Capture the cell that displays the provided text and extract its (X, Y) central coordinate. 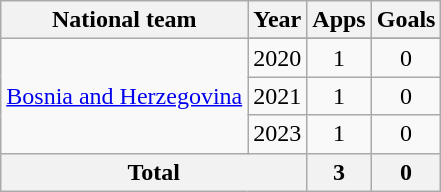
2023 (278, 134)
3 (339, 172)
National team (124, 20)
2021 (278, 96)
2020 (278, 58)
Total (154, 172)
Year (278, 20)
Bosnia and Herzegovina (124, 96)
Apps (339, 20)
Goals (406, 20)
